Pinpoint the cell where the given text exists, returning its (x, y) midpoint coordinate. 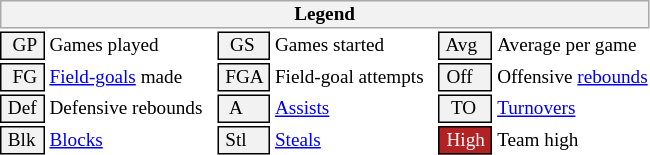
Field-goal attempts (354, 77)
High (466, 140)
Average per game (573, 46)
Off (466, 77)
Field-goals made (131, 77)
GP (22, 46)
TO (466, 108)
Games started (354, 46)
Assists (354, 108)
Games played (131, 46)
Avg (466, 46)
Blocks (131, 140)
Turnovers (573, 108)
Legend (324, 14)
Defensive rebounds (131, 108)
FGA (244, 77)
Stl (244, 140)
FG (22, 77)
Offensive rebounds (573, 77)
Blk (22, 140)
GS (244, 46)
Team high (573, 140)
A (244, 108)
Steals (354, 140)
Def (22, 108)
